Output the [X, Y] coordinate of the center of the cell containing the given text.  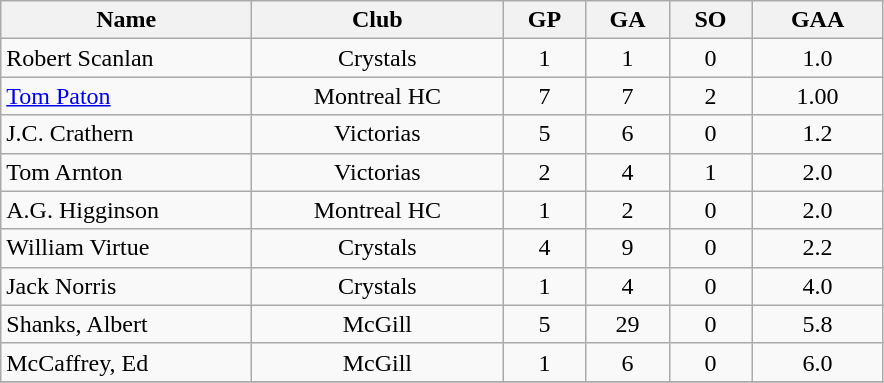
Club [378, 20]
A.G. Higginson [126, 210]
SO [710, 20]
1.00 [818, 96]
1.2 [818, 134]
GAA [818, 20]
2.2 [818, 248]
GP [544, 20]
McCaffrey, Ed [126, 362]
4.0 [818, 286]
Jack Norris [126, 286]
29 [628, 324]
6.0 [818, 362]
9 [628, 248]
1.0 [818, 58]
J.C. Crathern [126, 134]
GA [628, 20]
Name [126, 20]
5.8 [818, 324]
Tom Arnton [126, 172]
Shanks, Albert [126, 324]
Robert Scanlan [126, 58]
Tom Paton [126, 96]
William Virtue [126, 248]
